Find where the given text appears and provide that cell's center as (x, y) coordinate. 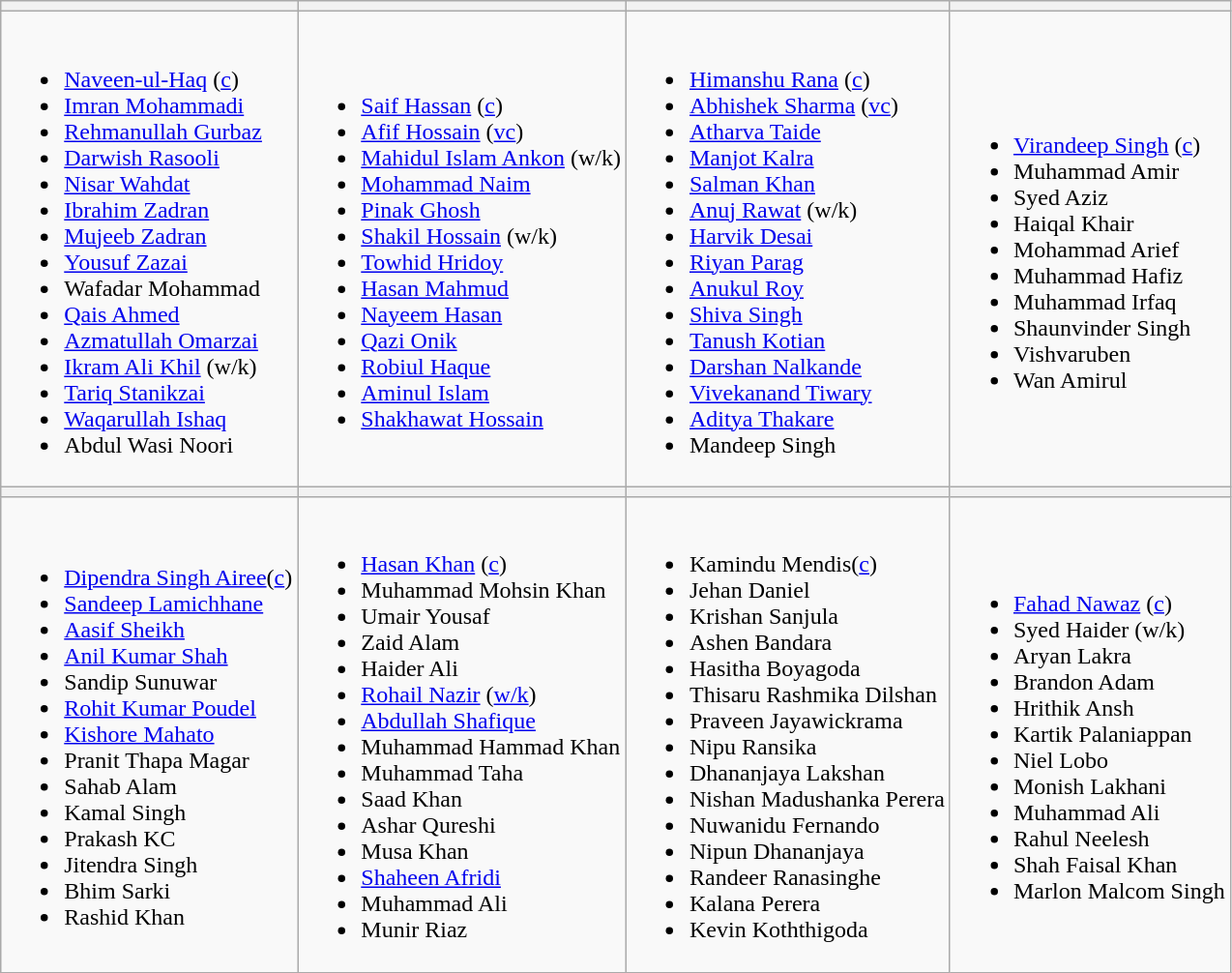
Virandeep Singh (c)Muhammad AmirSyed AzizHaiqal KhairMohammad AriefMuhammad HafizMuhammad IrfaqShaunvinder SinghVishvarubenWan Amirul (1090, 250)
